Scan for the cell matching the given text and deliver its [x, y] coordinate at center. 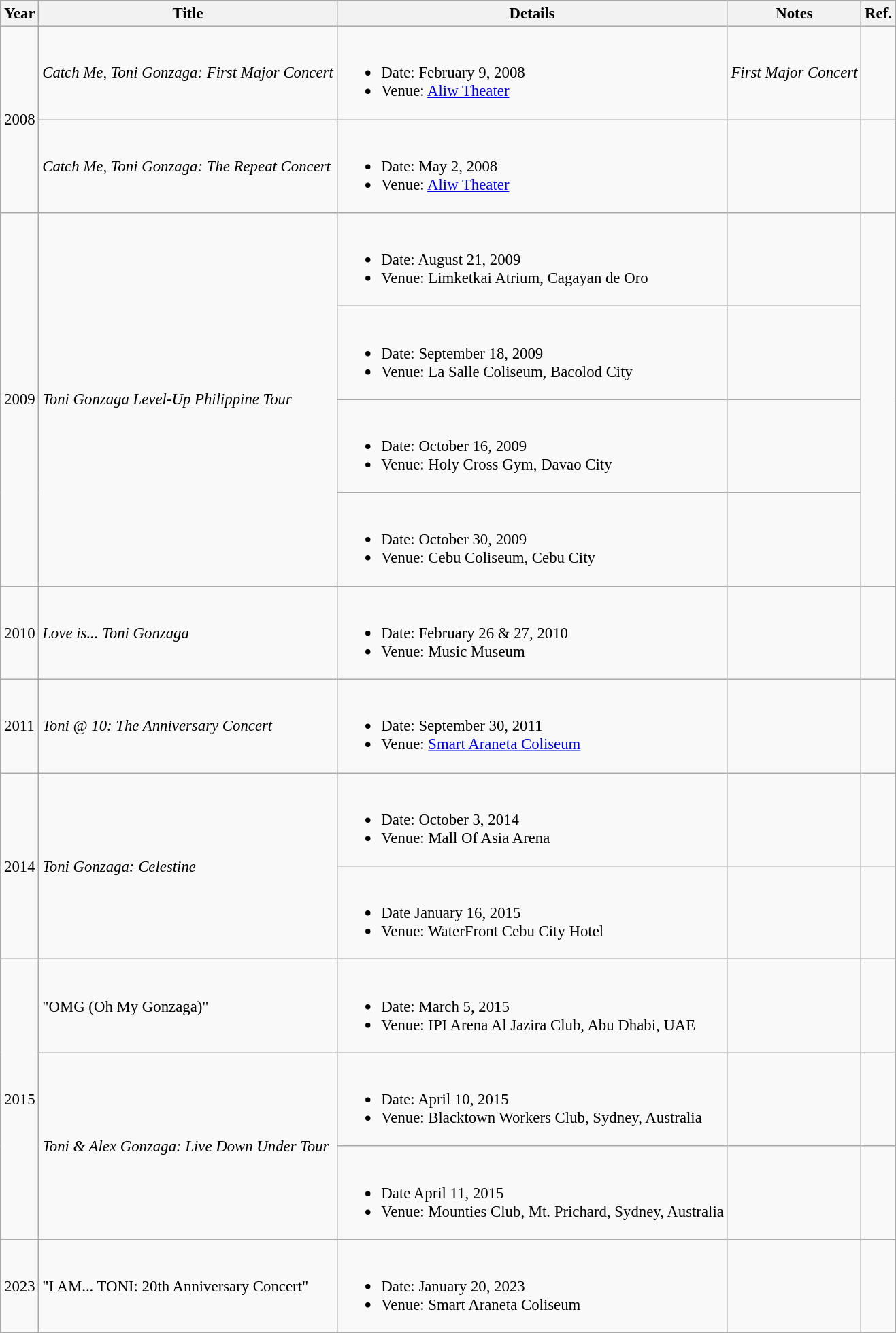
Catch Me, Toni Gonzaga: First Major Concert [188, 73]
Toni Gonzaga: Celestine [188, 866]
Date: January 20, 2023Venue: Smart Araneta Coliseum [532, 1286]
Year [20, 14]
Toni & Alex Gonzaga: Live Down Under Tour [188, 1146]
Date: August 21, 2009Venue: Limketkai Atrium, Cagayan de Oro [532, 260]
Date: May 2, 2008Venue: Aliw Theater [532, 166]
Toni Gonzaga Level-Up Philippine Tour [188, 400]
Date: October 3, 2014Venue: Mall Of Asia Arena [532, 819]
Date: October 30, 2009Venue: Cebu Coliseum, Cebu City [532, 539]
2023 [20, 1286]
Date: September 30, 2011Venue: Smart Araneta Coliseum [532, 727]
Date January 16, 2015Venue: WaterFront Cebu City Hotel [532, 913]
"OMG (Oh My Gonzaga)" [188, 1006]
2014 [20, 866]
2008 [20, 120]
2011 [20, 727]
Details [532, 14]
Notes [795, 14]
2010 [20, 633]
Love is... Toni Gonzaga [188, 633]
Date: April 10, 2015Venue: Blacktown Workers Club, Sydney, Australia [532, 1100]
Date: March 5, 2015Venue: IPI Arena Al Jazira Club, Abu Dhabi, UAE [532, 1006]
2015 [20, 1100]
Title [188, 14]
Toni @ 10: The Anniversary Concert [188, 727]
Date: February 9, 2008Venue: Aliw Theater [532, 73]
Date: February 26 & 27, 2010Venue: Music Museum [532, 633]
2009 [20, 400]
First Major Concert [795, 73]
Date: October 16, 2009Venue: Holy Cross Gym, Davao City [532, 446]
Date: September 18, 2009Venue: La Salle Coliseum, Bacolod City [532, 352]
"I AM... TONI: 20th Anniversary Concert" [188, 1286]
Ref. [878, 14]
Date April 11, 2015Venue: Mounties Club, Mt. Prichard, Sydney, Australia [532, 1192]
Catch Me, Toni Gonzaga: The Repeat Concert [188, 166]
